Return the [x, y] coordinate for the center point of the cell that contains the specified text.  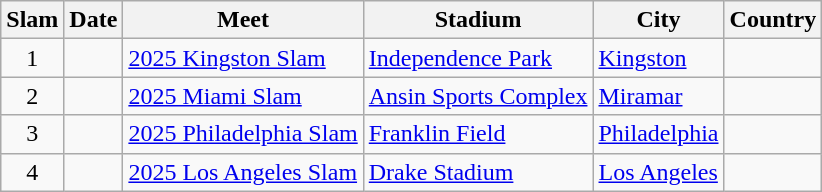
Kingston [658, 58]
2025 Los Angeles Slam [243, 172]
2 [32, 96]
2025 Kingston Slam [243, 58]
2025 Miami Slam [243, 96]
Country [773, 20]
Ansin Sports Complex [478, 96]
Independence Park [478, 58]
Meet [243, 20]
Philadelphia [658, 134]
1 [32, 58]
2025 Philadelphia Slam [243, 134]
Date [94, 20]
City [658, 20]
Los Angeles [658, 172]
Miramar [658, 96]
4 [32, 172]
Stadium [478, 20]
3 [32, 134]
Slam [32, 20]
Franklin Field [478, 134]
Drake Stadium [478, 172]
